Identify which cell holds the provided text, then report its [X, Y] central coordinate. 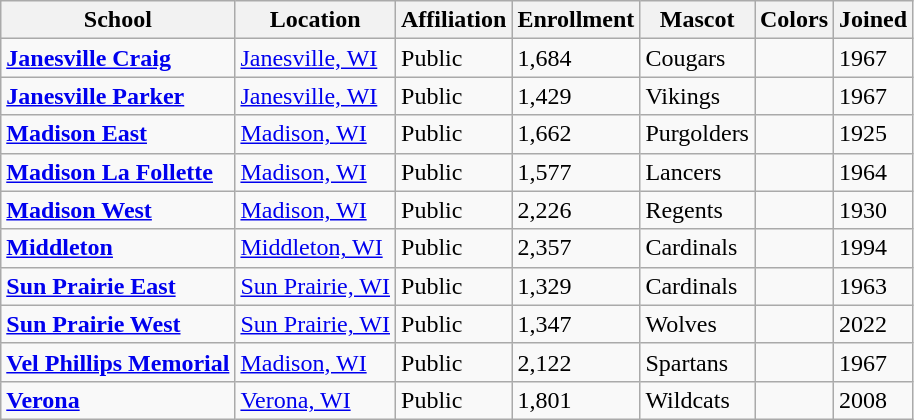
Vikings [698, 96]
1964 [874, 172]
2,226 [576, 210]
Affiliation [454, 20]
1,662 [576, 134]
Joined [874, 20]
Spartans [698, 362]
Verona [118, 400]
Janesville Craig [118, 58]
1963 [874, 286]
1,429 [576, 96]
Location [316, 20]
Lancers [698, 172]
Madison La Follette [118, 172]
2,122 [576, 362]
Janesville Parker [118, 96]
Regents [698, 210]
Wildcats [698, 400]
Wolves [698, 324]
2,357 [576, 248]
1930 [874, 210]
1,801 [576, 400]
Middleton, WI [316, 248]
1925 [874, 134]
Colors [794, 20]
School [118, 20]
Purgolders [698, 134]
Middleton [118, 248]
Madison East [118, 134]
Sun Prairie West [118, 324]
1,347 [576, 324]
2008 [874, 400]
1,329 [576, 286]
1994 [874, 248]
Mascot [698, 20]
Vel Phillips Memorial [118, 362]
Verona, WI [316, 400]
Cougars [698, 58]
Sun Prairie East [118, 286]
Madison West [118, 210]
1,684 [576, 58]
2022 [874, 324]
Enrollment [576, 20]
1,577 [576, 172]
